Return [X, Y] of the center of cell containing provided text 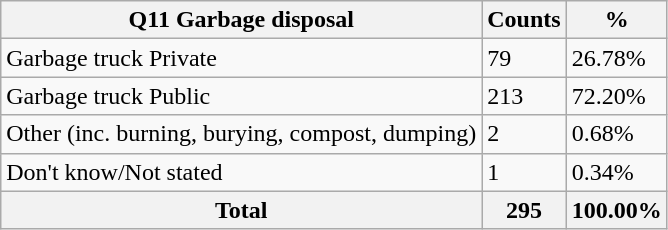
Garbage truck Public [242, 96]
72.20% [616, 96]
Counts [524, 20]
100.00% [616, 210]
Don't know/Not stated [242, 172]
Q11 Garbage disposal [242, 20]
295 [524, 210]
0.68% [616, 134]
79 [524, 58]
1 [524, 172]
0.34% [616, 172]
2 [524, 134]
Other (inc. burning, burying, compost, dumping) [242, 134]
% [616, 20]
Total [242, 210]
26.78% [616, 58]
213 [524, 96]
Garbage truck Private [242, 58]
